Return the (x, y) coordinate for the center point of the cell that contains the specified text.  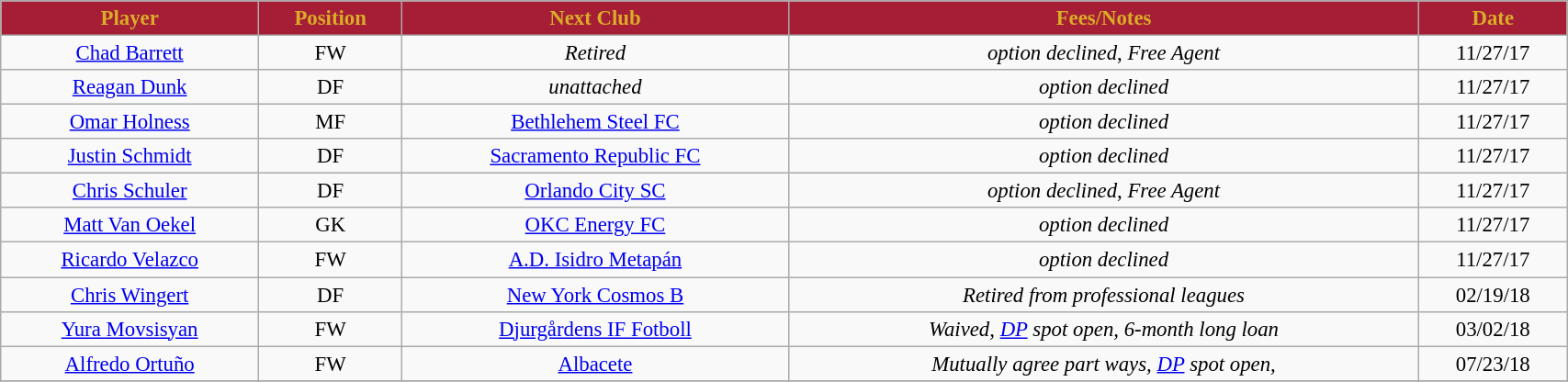
Ricardo Velazco (130, 260)
Djurgårdens IF Fotboll (595, 329)
Next Club (595, 18)
03/02/18 (1494, 329)
unattached (595, 87)
A.D. Isidro Metapán (595, 260)
Bethlehem Steel FC (595, 122)
07/23/18 (1494, 364)
Retired from professional leagues (1104, 295)
Alfredo Ortuño (130, 364)
Orlando City SC (595, 191)
Chris Wingert (130, 295)
OKC Energy FC (595, 225)
MF (331, 122)
Player (130, 18)
Chad Barrett (130, 53)
Retired (595, 53)
Albacete (595, 364)
Fees/Notes (1104, 18)
Sacramento Republic FC (595, 156)
Chris Schuler (130, 191)
02/19/18 (1494, 295)
Date (1494, 18)
Reagan Dunk (130, 87)
New York Cosmos B (595, 295)
Waived, DP spot open, 6-month long loan (1104, 329)
Omar Holness (130, 122)
Position (331, 18)
Yura Movsisyan (130, 329)
Mutually agree part ways, DP spot open, (1104, 364)
GK (331, 225)
Justin Schmidt (130, 156)
Matt Van Oekel (130, 225)
